Detect which cell encompasses the target text, then output its [x, y] center coordinate. 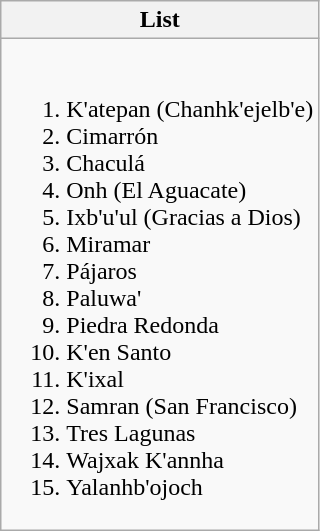
List [160, 20]
